Locate the cell with the specified text and output its [X, Y] center coordinate. 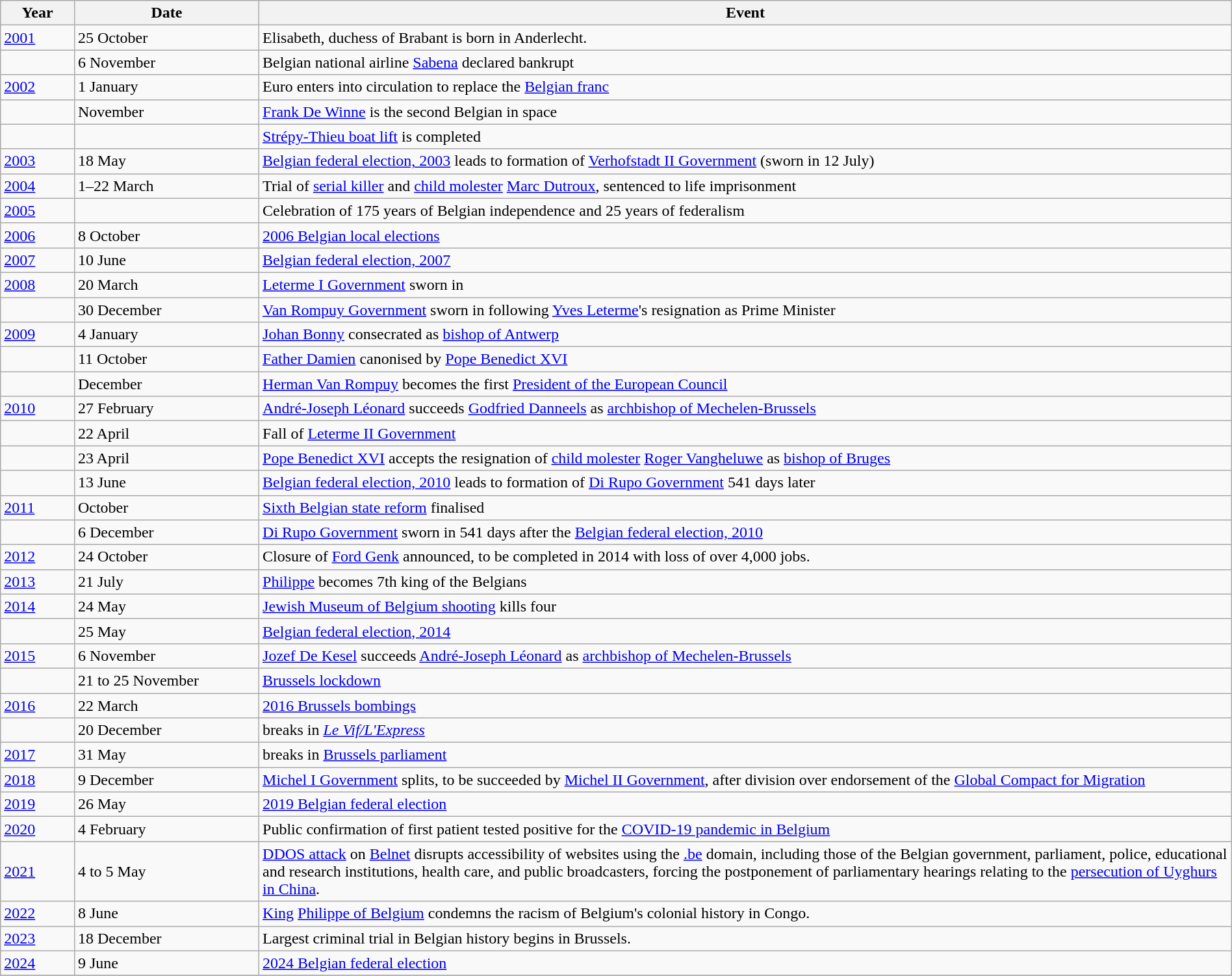
27 February [166, 409]
8 June [166, 914]
31 May [166, 755]
Elisabeth, duchess of Brabant is born in Anderlecht. [746, 38]
1–22 March [166, 186]
22 March [166, 705]
November [166, 112]
18 May [166, 161]
10 June [166, 260]
Strépy-Thieu boat lift is completed [746, 136]
2015 [38, 656]
25 May [166, 631]
22 April [166, 433]
Euro enters into circulation to replace the Belgian franc [746, 87]
breaks in Le Vif/L'Express [746, 730]
Di Rupo Government sworn in 541 days after the Belgian federal election, 2010 [746, 532]
21 to 25 November [166, 680]
6 December [166, 532]
Belgian federal election, 2003 leads to formation of Verhofstadt II Government (sworn in 12 July) [746, 161]
Jozef De Kesel succeeds André-Joseph Léonard as archbishop of Mechelen-Brussels [746, 656]
2008 [38, 285]
2002 [38, 87]
2016 [38, 705]
1 January [166, 87]
Public confirmation of first patient tested positive for the COVID-19 pandemic in Belgium [746, 829]
2005 [38, 211]
24 October [166, 557]
December [166, 384]
4 January [166, 335]
October [166, 507]
2006 [38, 235]
9 December [166, 780]
2021 [38, 871]
23 April [166, 458]
Sixth Belgian state reform finalised [746, 507]
Belgian federal election, 2010 leads to formation of Di Rupo Government 541 days later [746, 483]
13 June [166, 483]
2006 Belgian local elections [746, 235]
Belgian federal election, 2014 [746, 631]
8 October [166, 235]
24 May [166, 606]
2024 [38, 963]
2009 [38, 335]
2012 [38, 557]
2023 [38, 938]
4 to 5 May [166, 871]
20 March [166, 285]
Pope Benedict XVI accepts the resignation of child molester Roger Vangheluwe as bishop of Bruges [746, 458]
2018 [38, 780]
Belgian national airline Sabena declared bankrupt [746, 62]
2013 [38, 582]
2017 [38, 755]
2016 Brussels bombings [746, 705]
2014 [38, 606]
Event [746, 13]
18 December [166, 938]
Closure of Ford Genk announced, to be completed in 2014 with loss of over 4,000 jobs. [746, 557]
30 December [166, 310]
2003 [38, 161]
2010 [38, 409]
2011 [38, 507]
25 October [166, 38]
breaks in Brussels parliament [746, 755]
Michel I Government splits, to be succeeded by Michel II Government, after division over endorsement of the Global Compact for Migration [746, 780]
Fall of Leterme II Government [746, 433]
André-Joseph Léonard succeeds Godfried Danneels as archbishop of Mechelen-Brussels [746, 409]
Father Damien canonised by Pope Benedict XVI [746, 359]
2019 [38, 804]
Leterme I Government sworn in [746, 285]
2007 [38, 260]
9 June [166, 963]
2020 [38, 829]
Herman Van Rompuy becomes the first President of the European Council [746, 384]
2019 Belgian federal election [746, 804]
Trial of serial killer and child molester Marc Dutroux, sentenced to life imprisonment [746, 186]
2004 [38, 186]
11 October [166, 359]
Year [38, 13]
Belgian federal election, 2007 [746, 260]
Jewish Museum of Belgium shooting kills four [746, 606]
2001 [38, 38]
2024 Belgian federal election [746, 963]
Largest criminal trial in Belgian history begins in Brussels. [746, 938]
20 December [166, 730]
Frank De Winne is the second Belgian in space [746, 112]
Van Rompuy Government sworn in following Yves Leterme's resignation as Prime Minister [746, 310]
Celebration of 175 years of Belgian independence and 25 years of federalism [746, 211]
26 May [166, 804]
21 July [166, 582]
2022 [38, 914]
King Philippe of Belgium condemns the racism of Belgium's colonial history in Congo. [746, 914]
4 February [166, 829]
Date [166, 13]
Johan Bonny consecrated as bishop of Antwerp [746, 335]
Brussels lockdown [746, 680]
Philippe becomes 7th king of the Belgians [746, 582]
